From the cell containing the given text, extract its center point as [x, y] coordinate. 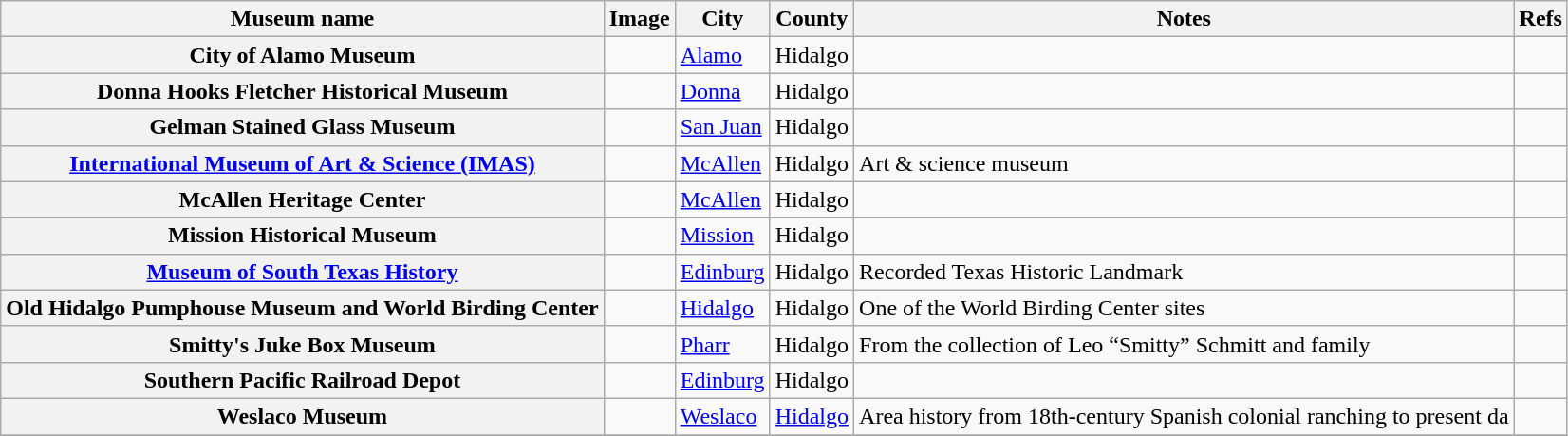
Donna [722, 91]
Recorded Texas Historic Landmark [1185, 272]
Gelman Stained Glass Museum [302, 127]
City of Alamo Museum [302, 55]
Donna Hooks Fletcher Historical Museum [302, 91]
County [812, 19]
Mission [722, 236]
McAllen Heritage Center [302, 199]
Museum of South Texas History [302, 272]
One of the World Birding Center sites [1185, 308]
Mission Historical Museum [302, 236]
Smitty's Juke Box Museum [302, 344]
Alamo [722, 55]
Pharr [722, 344]
Weslaco [722, 416]
International Museum of Art & Science (IMAS) [302, 163]
Art & science museum [1185, 163]
From the collection of Leo “Smitty” Schmitt and family [1185, 344]
Weslaco Museum [302, 416]
Old Hidalgo Pumphouse Museum and World Birding Center [302, 308]
San Juan [722, 127]
Image [640, 19]
Notes [1185, 19]
Southern Pacific Railroad Depot [302, 380]
City [722, 19]
Museum name [302, 19]
Refs [1540, 19]
Area history from 18th-century Spanish colonial ranching to present da [1185, 416]
